Extract the (X, Y) coordinate from the center of the cell holding the provided text.  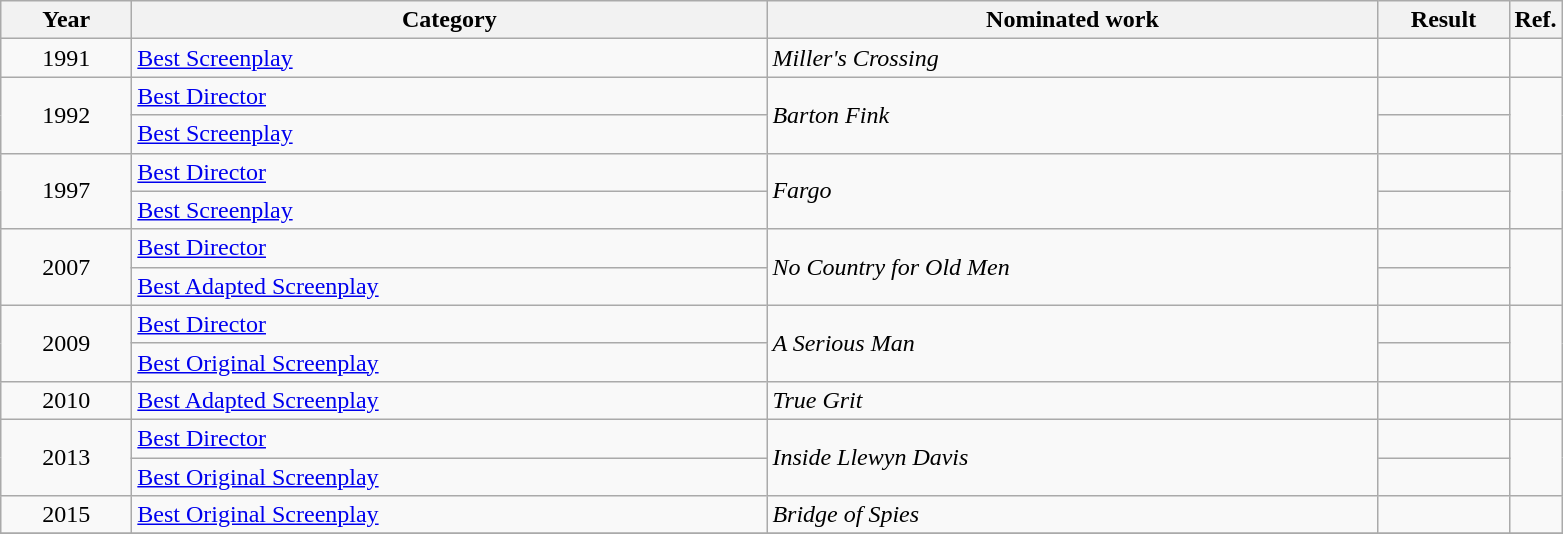
2009 (66, 343)
2015 (66, 515)
True Grit (1072, 400)
2010 (66, 400)
Fargo (1072, 191)
A Serious Man (1072, 343)
1997 (66, 191)
Ref. (1536, 20)
Barton Fink (1072, 115)
1992 (66, 115)
2007 (66, 267)
1991 (66, 58)
Year (66, 20)
No Country for Old Men (1072, 267)
Category (450, 20)
2013 (66, 457)
Inside Llewyn Davis (1072, 457)
Nominated work (1072, 20)
Result (1444, 20)
Bridge of Spies (1072, 515)
Miller's Crossing (1072, 58)
